Locate the cell with the specified text and output its [x, y] center coordinate. 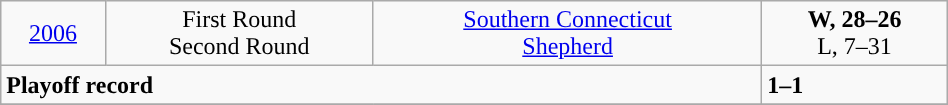
Playoff record [382, 85]
First RoundSecond Round [239, 34]
2006 [53, 34]
1–1 [854, 85]
W, 28–26L, 7–31 [854, 34]
Southern ConnecticutShepherd [567, 34]
